From the cell containing the given text, extract its center point as [x, y] coordinate. 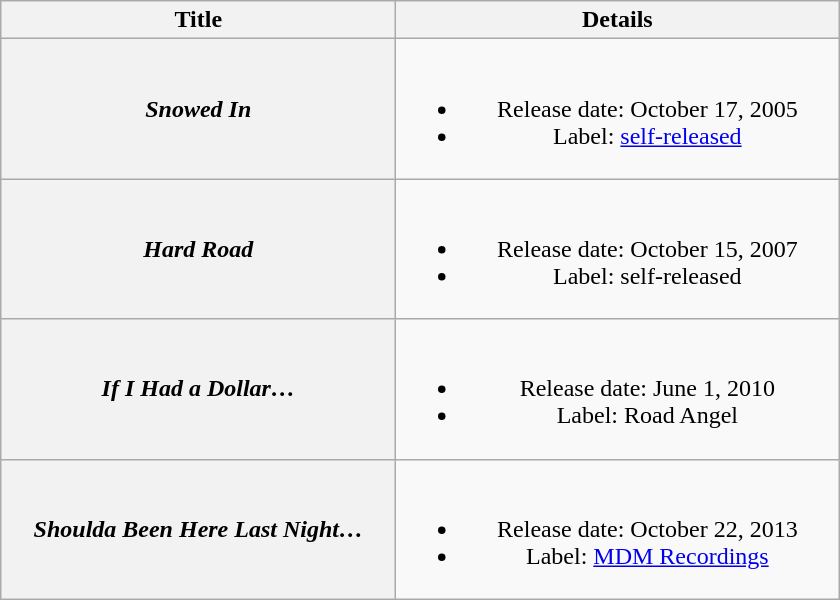
Title [198, 20]
Details [618, 20]
If I Had a Dollar… [198, 389]
Shoulda Been Here Last Night… [198, 529]
Snowed In [198, 109]
Hard Road [198, 249]
Release date: October 22, 2013Label: MDM Recordings [618, 529]
Release date: June 1, 2010Label: Road Angel [618, 389]
Release date: October 15, 2007Label: self-released [618, 249]
Release date: October 17, 2005Label: self-released [618, 109]
